Extract the (x, y) coordinate from the center of the cell holding the provided text.  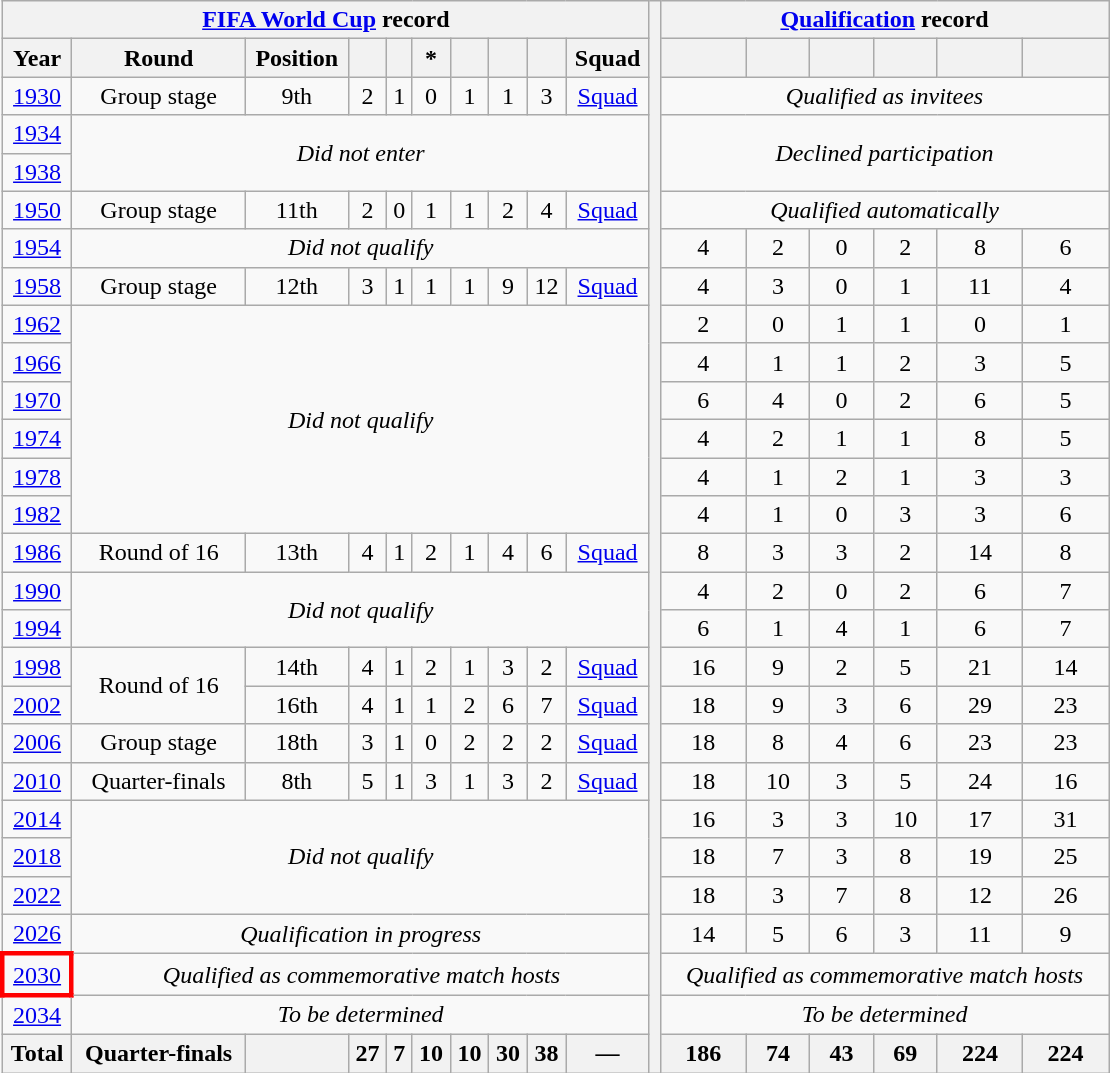
18th (296, 743)
1958 (37, 286)
1962 (37, 324)
Did not enter (361, 153)
— (608, 1053)
2022 (37, 895)
Declined participation (885, 153)
1998 (37, 667)
1954 (37, 248)
Qualified automatically (885, 210)
74 (778, 1053)
2026 (37, 934)
25 (1066, 857)
* (431, 58)
Round (158, 58)
43 (842, 1053)
Position (296, 58)
69 (905, 1053)
1950 (37, 210)
1930 (37, 96)
1966 (37, 362)
1974 (37, 438)
2034 (37, 1015)
2030 (37, 974)
38 (546, 1053)
26 (1066, 895)
24 (980, 781)
30 (508, 1053)
1938 (37, 172)
12th (296, 286)
2010 (37, 781)
2006 (37, 743)
27 (367, 1053)
21 (980, 667)
1934 (37, 134)
Qualified as invitees (885, 96)
Qualification in progress (361, 934)
1978 (37, 477)
Qualification record (885, 20)
2014 (37, 819)
19 (980, 857)
8th (296, 781)
2018 (37, 857)
1986 (37, 553)
FIFA World Cup record (326, 20)
1982 (37, 515)
31 (1066, 819)
13th (296, 553)
Total (37, 1053)
17 (980, 819)
29 (980, 705)
1970 (37, 400)
14th (296, 667)
1990 (37, 591)
9th (296, 96)
16th (296, 705)
Year (37, 58)
1994 (37, 629)
11th (296, 210)
186 (704, 1053)
2002 (37, 705)
